Capture the cell that displays the provided text and extract its (X, Y) central coordinate. 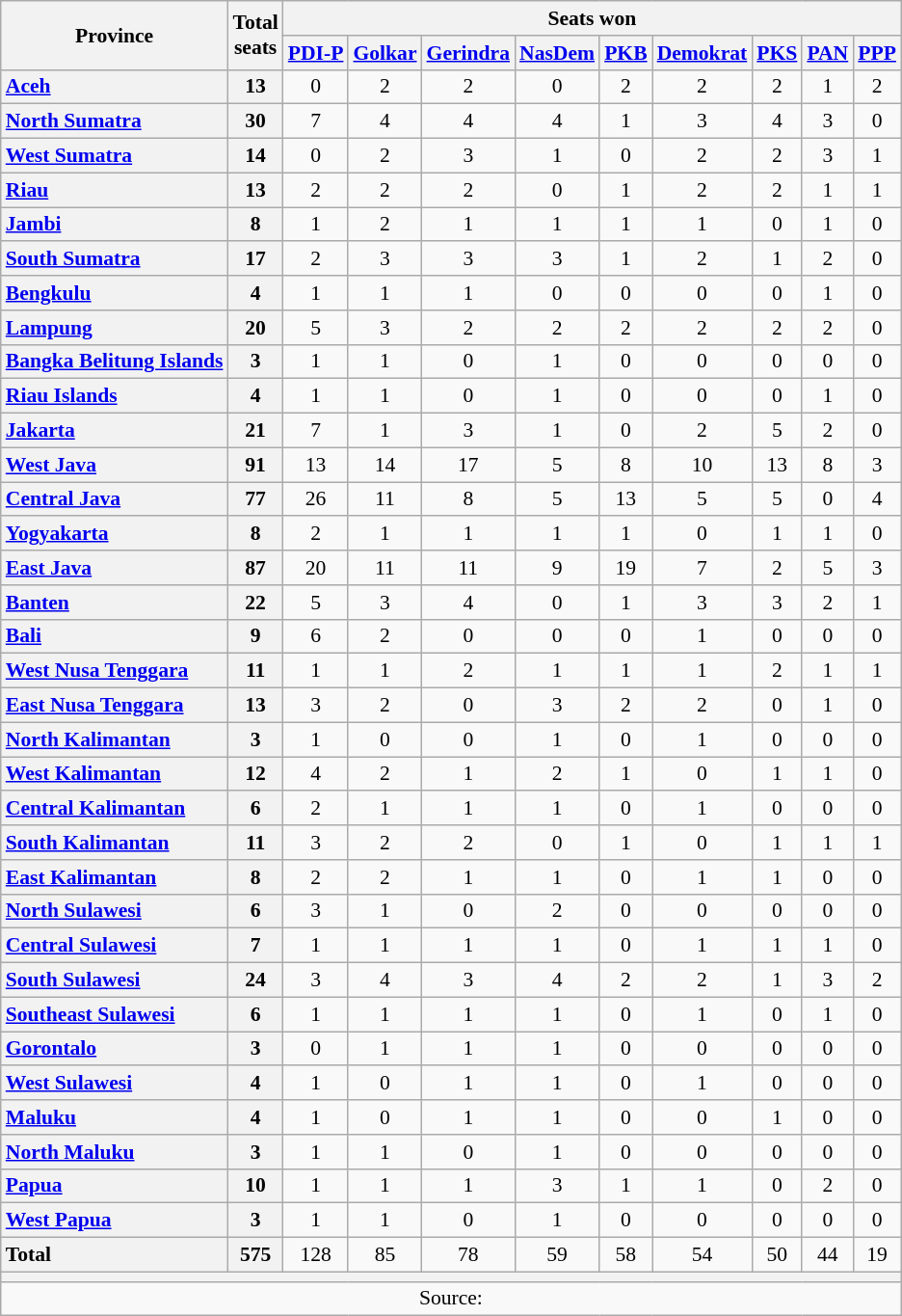
Papua (115, 1186)
Bengkulu (115, 293)
59 (557, 1255)
77 (254, 499)
54 (703, 1255)
58 (626, 1255)
Jakarta (115, 431)
Central Kalimantan (115, 809)
Maluku (115, 1117)
Jambi (115, 225)
Gerindra (468, 53)
575 (254, 1255)
21 (254, 431)
12 (254, 774)
Lampung (115, 328)
Province (115, 35)
West Sumatra (115, 156)
PPP (877, 53)
Seats won (592, 18)
South Sulawesi (115, 980)
Riau (115, 190)
Banten (115, 603)
87 (254, 568)
Total (115, 1255)
24 (254, 980)
West Java (115, 465)
85 (385, 1255)
Riau Islands (115, 396)
128 (316, 1255)
30 (254, 121)
Bangka Belitung Islands (115, 362)
Yogyakarta (115, 534)
PAN (827, 53)
Demokrat (703, 53)
44 (827, 1255)
Central Sulawesi (115, 946)
PKB (626, 53)
South Kalimantan (115, 843)
West Kalimantan (115, 774)
North Sulawesi (115, 911)
West Sulawesi (115, 1084)
Golkar (385, 53)
78 (468, 1255)
Bali (115, 636)
Gorontalo (115, 1049)
Southeast Sulawesi (115, 1014)
50 (777, 1255)
North Kalimantan (115, 739)
Central Java (115, 499)
Totalseats (254, 35)
West Nusa Tenggara (115, 671)
91 (254, 465)
Aceh (115, 87)
PKS (777, 53)
South Sumatra (115, 259)
East Java (115, 568)
22 (254, 603)
North Maluku (115, 1152)
East Kalimantan (115, 877)
NasDem (557, 53)
North Sumatra (115, 121)
Source: (451, 1299)
West Papua (115, 1221)
PDI-P (316, 53)
26 (316, 499)
East Nusa Tenggara (115, 706)
